Return the [X, Y] coordinate for the center point of the cell that contains the specified text.  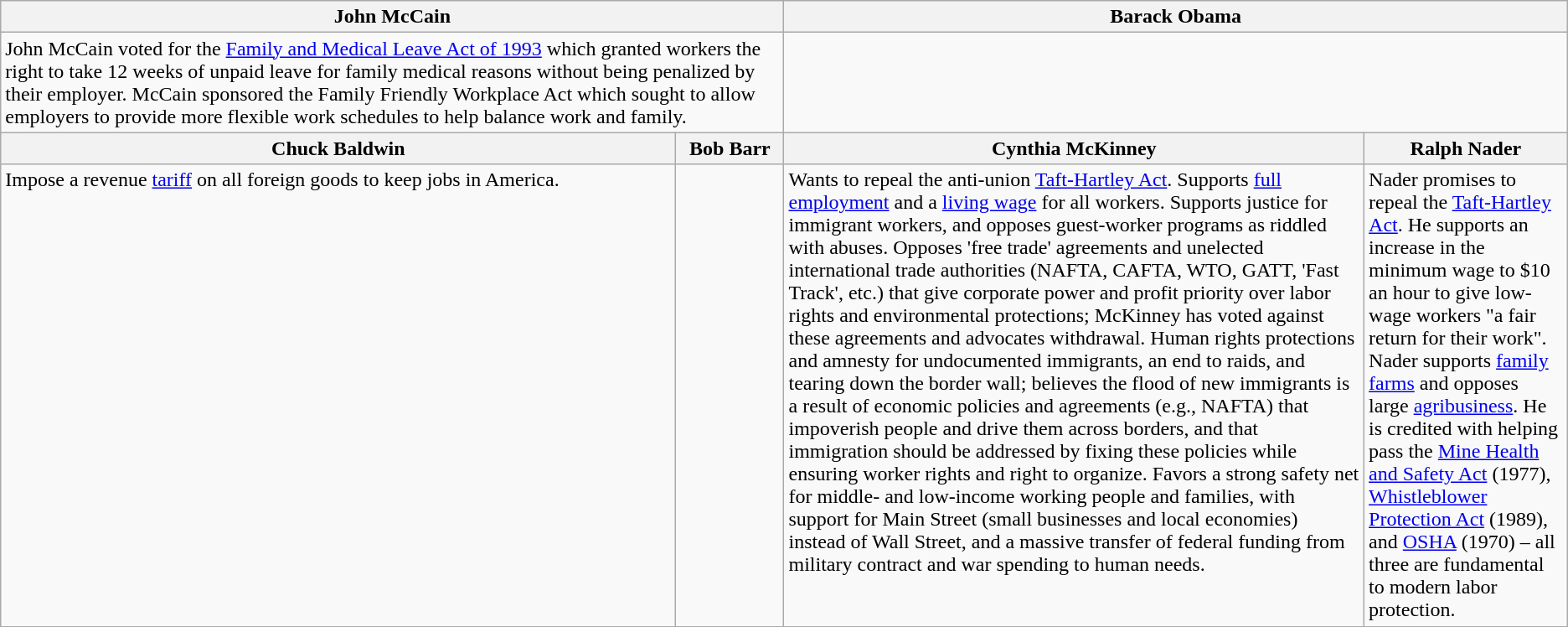
Bob Barr [730, 148]
Cynthia McKinney [1074, 148]
Ralph Nader [1466, 148]
Impose a revenue tariff on all foreign goods to keep jobs in America. [338, 396]
Barack Obama [1176, 17]
Chuck Baldwin [338, 148]
John McCain [392, 17]
